For the text-containing cell, return its midpoint in [X, Y] coordinate format. 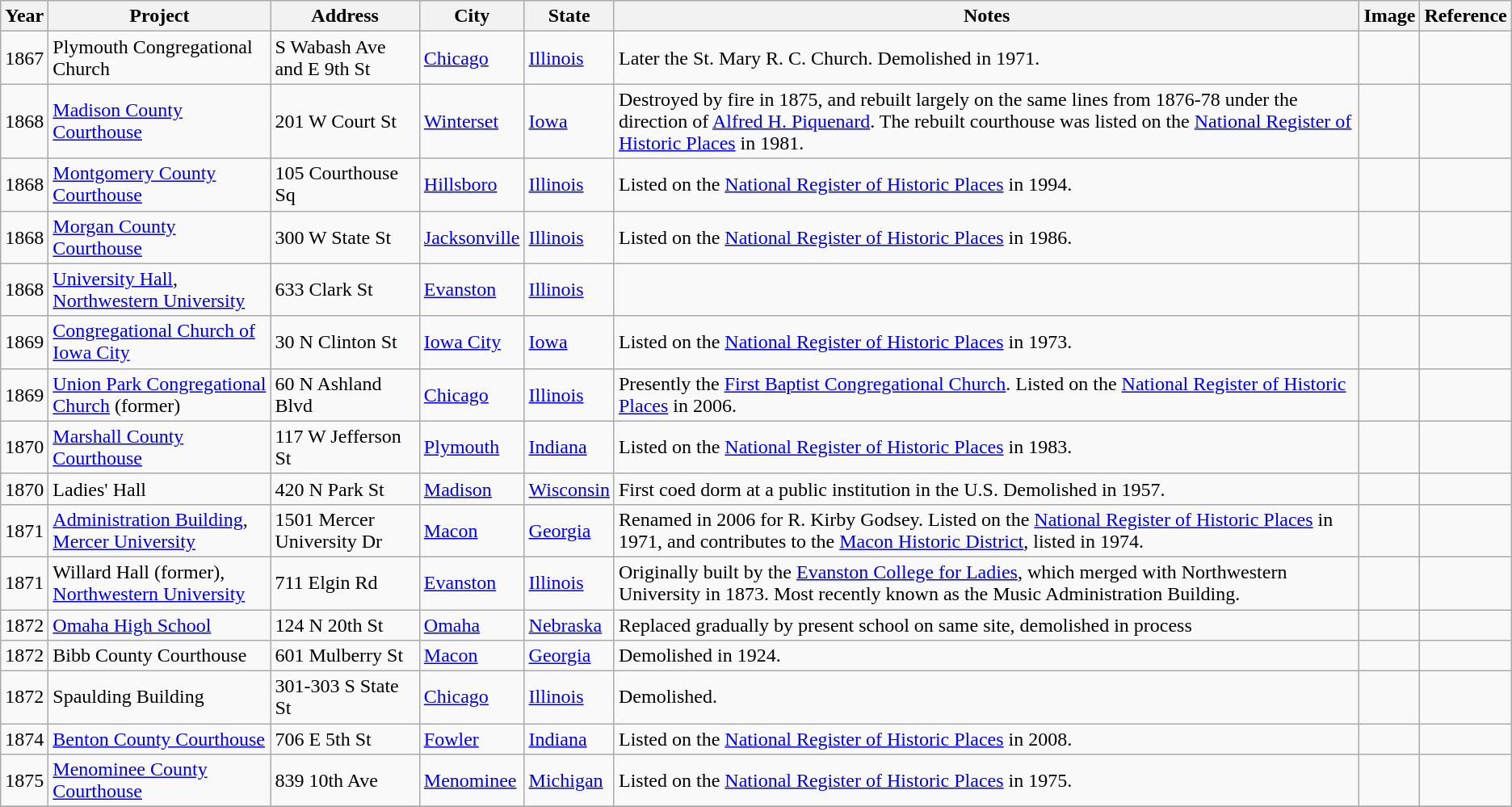
124 N 20th St [345, 624]
Fowler [472, 739]
1874 [24, 739]
Iowa City [472, 343]
633 Clark St [345, 289]
Marshall County Courthouse [160, 448]
Bibb County Courthouse [160, 656]
Morgan County Courthouse [160, 237]
Menominee [472, 780]
Union Park Congregational Church (former) [160, 394]
706 E 5th St [345, 739]
Nebraska [569, 624]
Michigan [569, 780]
Winterset [472, 121]
Year [24, 16]
First coed dorm at a public institution in the U.S. Demolished in 1957. [986, 489]
Benton County Courthouse [160, 739]
Montgomery County Courthouse [160, 184]
Menominee County Courthouse [160, 780]
Presently the First Baptist Congregational Church. Listed on the National Register of Historic Places in 2006. [986, 394]
839 10th Ave [345, 780]
420 N Park St [345, 489]
Omaha [472, 624]
Listed on the National Register of Historic Places in 1994. [986, 184]
Listed on the National Register of Historic Places in 2008. [986, 739]
Notes [986, 16]
Listed on the National Register of Historic Places in 1986. [986, 237]
Hillsboro [472, 184]
117 W Jefferson St [345, 448]
Demolished in 1924. [986, 656]
City [472, 16]
Demolished. [986, 698]
State [569, 16]
1875 [24, 780]
Plymouth [472, 448]
Omaha High School [160, 624]
105 Courthouse Sq [345, 184]
Administration Building,Mercer University [160, 530]
Address [345, 16]
300 W State St [345, 237]
Listed on the National Register of Historic Places in 1973. [986, 343]
Listed on the National Register of Historic Places in 1983. [986, 448]
Listed on the National Register of Historic Places in 1975. [986, 780]
1867 [24, 58]
Willard Hall (former),Northwestern University [160, 583]
Image [1389, 16]
S Wabash Ave and E 9th St [345, 58]
301-303 S State St [345, 698]
Madison County Courthouse [160, 121]
Jacksonville [472, 237]
201 W Court St [345, 121]
Ladies' Hall [160, 489]
711 Elgin Rd [345, 583]
Project [160, 16]
Madison [472, 489]
Spaulding Building [160, 698]
Replaced gradually by present school on same site, demolished in process [986, 624]
30 N Clinton St [345, 343]
601 Mulberry St [345, 656]
60 N Ashland Blvd [345, 394]
1501 Mercer University Dr [345, 530]
Reference [1465, 16]
Plymouth Congregational Church [160, 58]
Later the St. Mary R. C. Church. Demolished in 1971. [986, 58]
Wisconsin [569, 489]
Congregational Church of Iowa City [160, 343]
University Hall,Northwestern University [160, 289]
